Return (X, Y) of the center of cell containing provided text 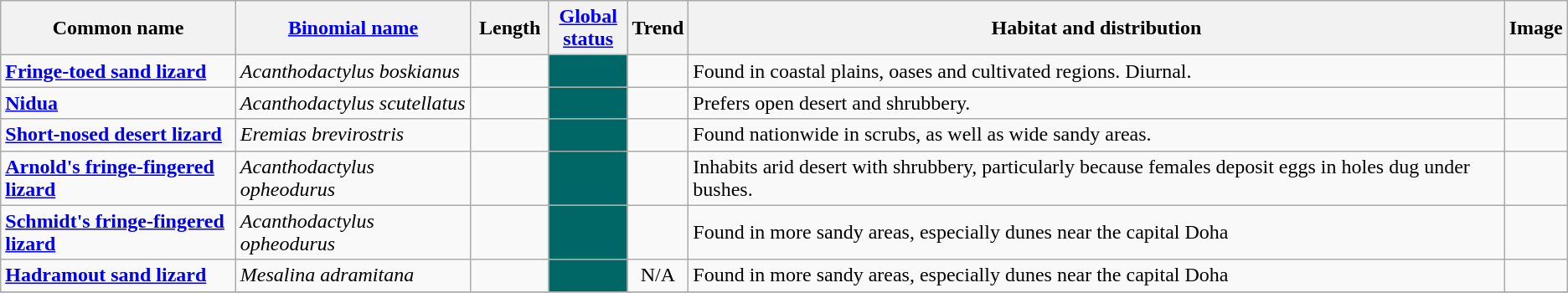
Trend (658, 28)
Habitat and distribution (1096, 28)
Found nationwide in scrubs, as well as wide sandy areas. (1096, 135)
Length (510, 28)
Eremias brevirostris (353, 135)
Arnold's fringe-fingered lizard (119, 177)
Fringe-toed sand lizard (119, 71)
Mesalina adramitana (353, 275)
Image (1536, 28)
Global status (588, 28)
Inhabits arid desert with shrubbery, particularly because females deposit eggs in holes dug under bushes. (1096, 177)
Found in coastal plains, oases and cultivated regions. Diurnal. (1096, 71)
Nidua (119, 103)
Acanthodactylus scutellatus (353, 103)
Schmidt's fringe-fingered lizard (119, 233)
Acanthodactylus boskianus (353, 71)
Hadramout sand lizard (119, 275)
N/A (658, 275)
Short-nosed desert lizard (119, 135)
Prefers open desert and shrubbery. (1096, 103)
Common name (119, 28)
Binomial name (353, 28)
